Find where the given text appears and provide that cell's center as [X, Y] coordinate. 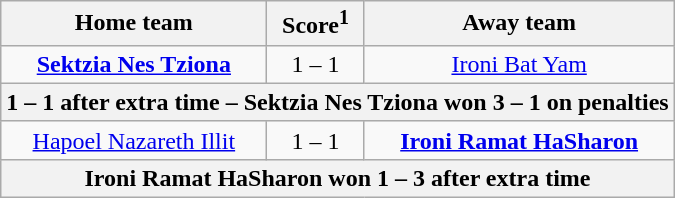
Ironi Ramat HaSharon [519, 140]
Ironi Ramat HaSharon won 1 – 3 after extra time [338, 178]
Sektzia Nes Tziona [134, 64]
Hapoel Nazareth Illit [134, 140]
Home team [134, 24]
1 – 1 after extra time – Sektzia Nes Tziona won 3 – 1 on penalties [338, 102]
Ironi Bat Yam [519, 64]
Score1 [316, 24]
Away team [519, 24]
